Search for the cell housing the specified text and yield its [X, Y] center coordinate. 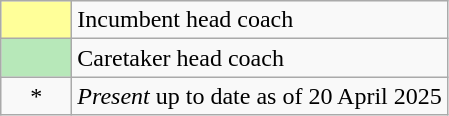
* [36, 96]
Present up to date as of 20 April 2025 [260, 96]
Caretaker head coach [260, 58]
Incumbent head coach [260, 20]
